Find where the given text appears and provide that cell's center as [x, y] coordinate. 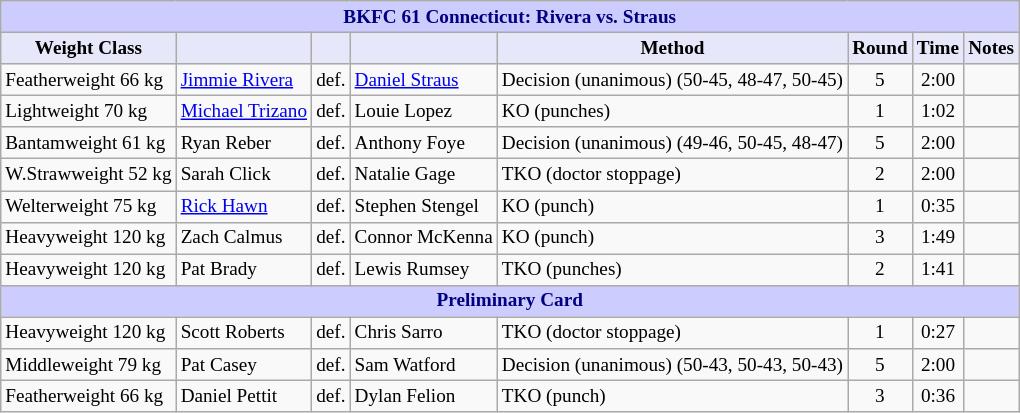
W.Strawweight 52 kg [88, 175]
Weight Class [88, 48]
Lewis Rumsey [424, 270]
Louie Lopez [424, 111]
TKO (punch) [672, 396]
TKO (punches) [672, 270]
Bantamweight 61 kg [88, 143]
Preliminary Card [510, 301]
Method [672, 48]
Rick Hawn [244, 206]
Notes [992, 48]
Pat Casey [244, 365]
Lightweight 70 kg [88, 111]
Welterweight 75 kg [88, 206]
1:02 [938, 111]
Scott Roberts [244, 333]
Chris Sarro [424, 333]
Decision (unanimous) (49-46, 50-45, 48-47) [672, 143]
Sam Watford [424, 365]
Daniel Straus [424, 80]
BKFC 61 Connecticut: Rivera vs. Straus [510, 17]
Middleweight 79 kg [88, 365]
Zach Calmus [244, 238]
Jimmie Rivera [244, 80]
Michael Trizano [244, 111]
Daniel Pettit [244, 396]
Pat Brady [244, 270]
0:35 [938, 206]
Decision (unanimous) (50-43, 50-43, 50-43) [672, 365]
0:36 [938, 396]
Dylan Felion [424, 396]
Decision (unanimous) (50-45, 48-47, 50-45) [672, 80]
Round [880, 48]
Connor McKenna [424, 238]
Anthony Foye [424, 143]
Time [938, 48]
1:49 [938, 238]
1:41 [938, 270]
Sarah Click [244, 175]
0:27 [938, 333]
Natalie Gage [424, 175]
KO (punches) [672, 111]
Stephen Stengel [424, 206]
Ryan Reber [244, 143]
